Locate the cell with the specified text and output its [X, Y] center coordinate. 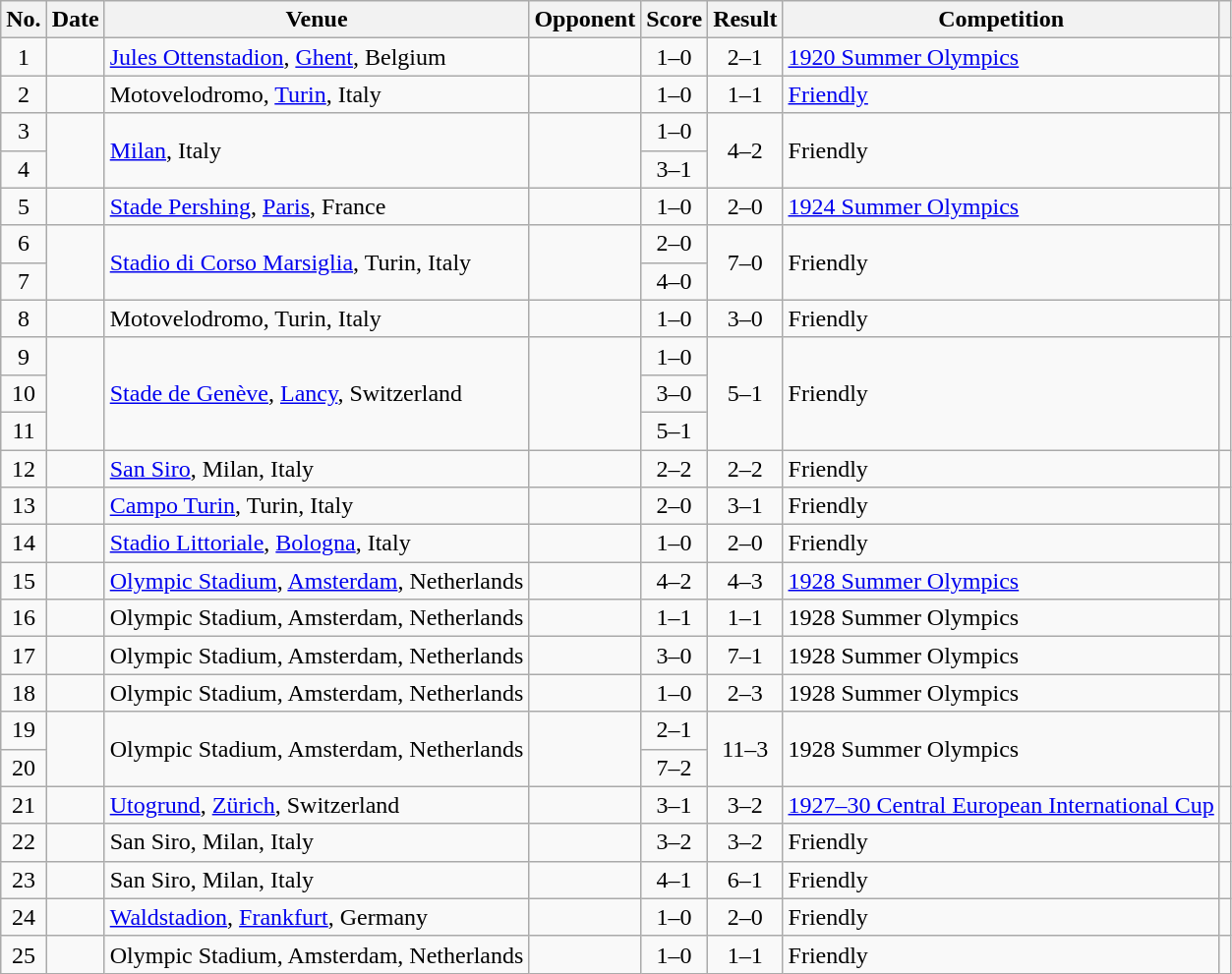
1920 Summer Olympics [1001, 57]
Stadio di Corso Marsiglia, Turin, Italy [317, 262]
23 [24, 880]
Waldstadion, Frankfurt, Germany [317, 917]
1 [24, 57]
17 [24, 656]
2 [24, 94]
11–3 [745, 749]
7 [24, 281]
12 [24, 469]
2–3 [745, 693]
Stade de Genève, Lancy, Switzerland [317, 393]
4 [24, 169]
Competition [1001, 20]
Score [675, 20]
21 [24, 805]
6 [24, 244]
Venue [317, 20]
20 [24, 768]
13 [24, 506]
No. [24, 20]
Stade Pershing, Paris, France [317, 206]
Result [745, 20]
5 [24, 206]
Milan, Italy [317, 150]
Jules Ottenstadion, Ghent, Belgium [317, 57]
14 [24, 544]
1927–30 Central European International Cup [1001, 805]
16 [24, 618]
4–1 [675, 880]
Date [75, 20]
25 [24, 954]
4–3 [745, 581]
Campo Turin, Turin, Italy [317, 506]
Opponent [585, 20]
18 [24, 693]
10 [24, 393]
Utogrund, Zürich, Switzerland [317, 805]
Stadio Littoriale, Bologna, Italy [317, 544]
1924 Summer Olympics [1001, 206]
7–1 [745, 656]
8 [24, 318]
6–1 [745, 880]
22 [24, 842]
4–0 [675, 281]
3 [24, 132]
11 [24, 430]
15 [24, 581]
7–0 [745, 262]
9 [24, 356]
24 [24, 917]
7–2 [675, 768]
19 [24, 730]
